Find where the given text appears and provide that cell's center as [X, Y] coordinate. 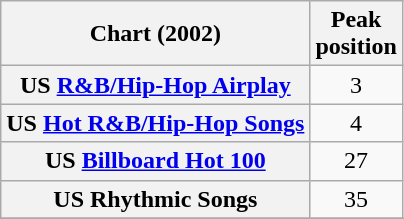
US Hot R&B/Hip-Hop Songs [156, 123]
4 [356, 123]
US Rhythmic Songs [156, 199]
3 [356, 85]
Peakposition [356, 34]
US R&B/Hip-Hop Airplay [156, 85]
27 [356, 161]
35 [356, 199]
Chart (2002) [156, 34]
US Billboard Hot 100 [156, 161]
